For the text-containing cell, return its midpoint in (x, y) coordinate format. 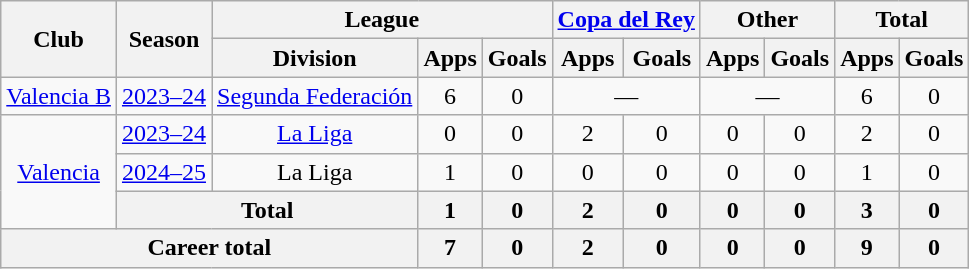
7 (450, 248)
Season (164, 39)
Club (59, 39)
Copa del Rey (626, 20)
Valencia (59, 172)
2024–25 (164, 172)
Career total (210, 248)
Valencia B (59, 96)
Segunda Federación (315, 96)
League (382, 20)
Other (767, 20)
Division (315, 58)
9 (867, 248)
3 (867, 210)
